Determine the (X, Y) coordinate at the center of the cell enclosing the given text.  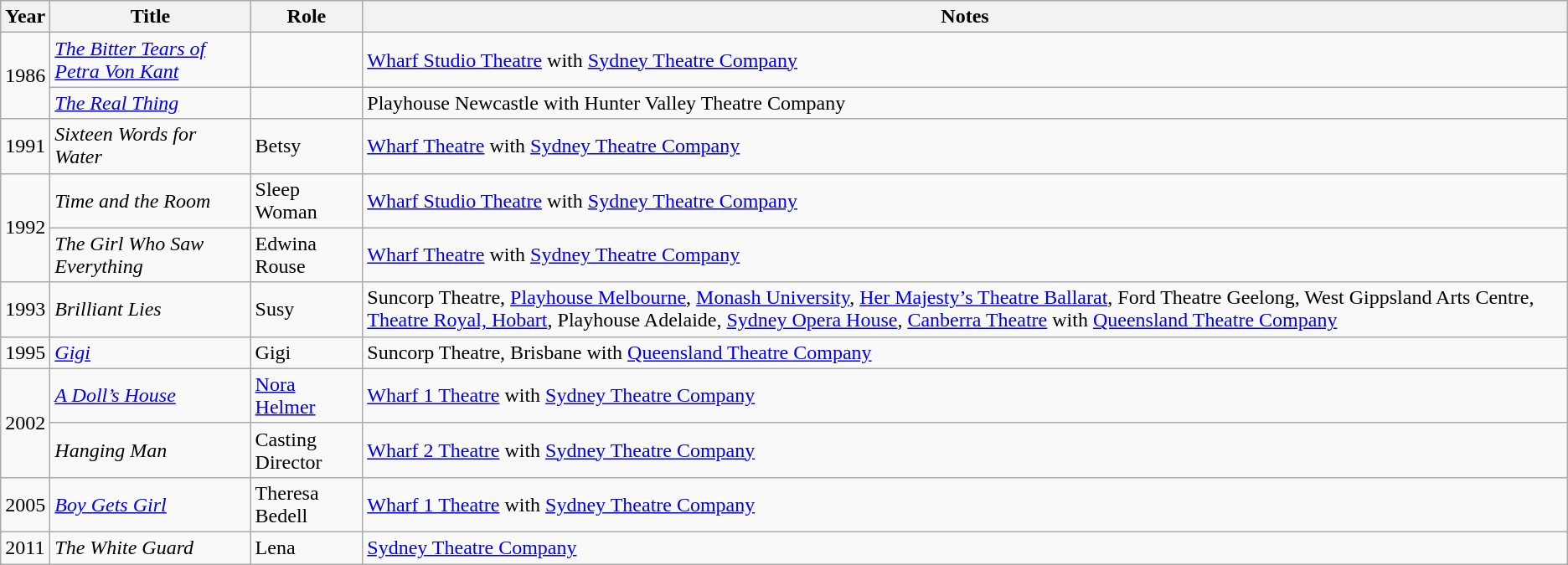
Title (151, 17)
A Doll’s House (151, 395)
2011 (25, 547)
Theresa Bedell (307, 504)
1995 (25, 352)
Hanging Man (151, 450)
The Real Thing (151, 103)
2005 (25, 504)
Susy (307, 310)
Casting Director (307, 450)
Nora Helmer (307, 395)
Year (25, 17)
Brilliant Lies (151, 310)
Playhouse Newcastle with Hunter Valley Theatre Company (965, 103)
Betsy (307, 146)
1993 (25, 310)
2002 (25, 423)
Sleep Woman (307, 201)
Role (307, 17)
The Girl Who Saw Everything (151, 254)
Wharf 2 Theatre with Sydney Theatre Company (965, 450)
Lena (307, 547)
Suncorp Theatre, Brisbane with Queensland Theatre Company (965, 352)
1986 (25, 75)
1992 (25, 228)
Edwina Rouse (307, 254)
Boy Gets Girl (151, 504)
The Bitter Tears of Petra Von Kant (151, 60)
1991 (25, 146)
Time and the Room (151, 201)
The White Guard (151, 547)
Sixteen Words for Water (151, 146)
Notes (965, 17)
Sydney Theatre Company (965, 547)
